Pinpoint the cell where the given text exists, returning its [x, y] midpoint coordinate. 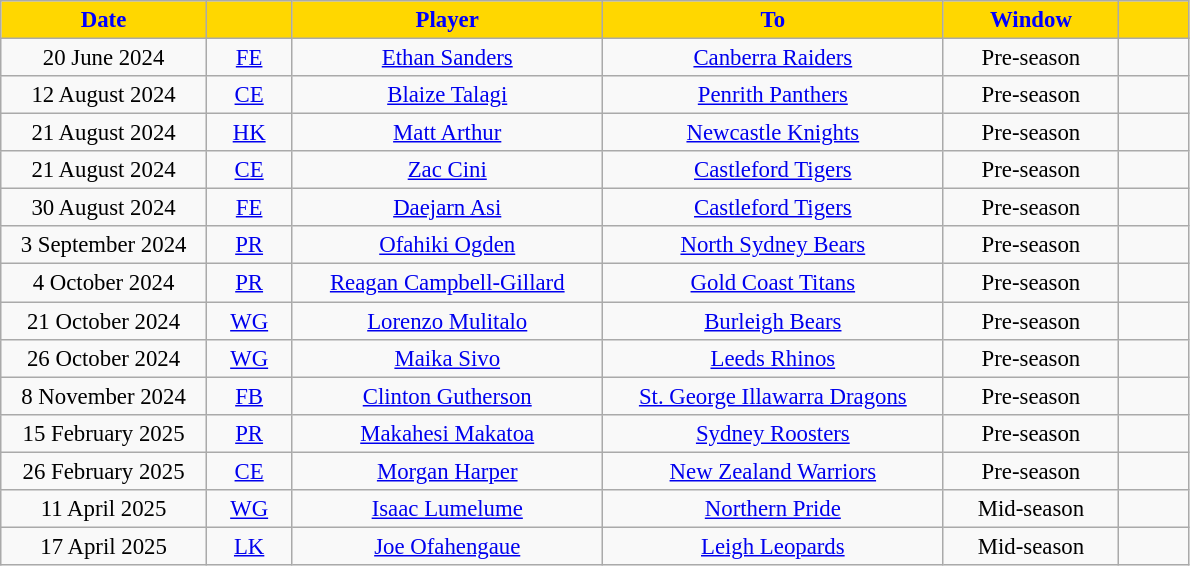
To [774, 20]
Daejarn Asi [448, 208]
North Sydney Bears [774, 245]
Northern Pride [774, 509]
Clinton Gutherson [448, 396]
8 November 2024 [104, 396]
3 September 2024 [104, 245]
Isaac Lumelume [448, 509]
4 October 2024 [104, 283]
20 June 2024 [104, 58]
Makahesi Makatoa [448, 433]
26 October 2024 [104, 358]
Newcastle Knights [774, 133]
Canberra Raiders [774, 58]
Date [104, 20]
Ofahiki Ogden [448, 245]
17 April 2025 [104, 546]
FB [249, 396]
Joe Ofahengaue [448, 546]
15 February 2025 [104, 433]
New Zealand Warriors [774, 471]
Window [1031, 20]
Blaize Talagi [448, 95]
Lorenzo Mulitalo [448, 321]
Ethan Sanders [448, 58]
Player [448, 20]
Gold Coast Titans [774, 283]
HK [249, 133]
St. George Illawarra Dragons [774, 396]
Morgan Harper [448, 471]
21 October 2024 [104, 321]
LK [249, 546]
26 February 2025 [104, 471]
Sydney Roosters [774, 433]
Maika Sivo [448, 358]
Matt Arthur [448, 133]
Zac Cini [448, 170]
Penrith Panthers [774, 95]
12 August 2024 [104, 95]
Leeds Rhinos [774, 358]
Leigh Leopards [774, 546]
30 August 2024 [104, 208]
Burleigh Bears [774, 321]
11 April 2025 [104, 509]
Reagan Campbell-Gillard [448, 283]
